Return (X, Y) of the center of cell containing provided text 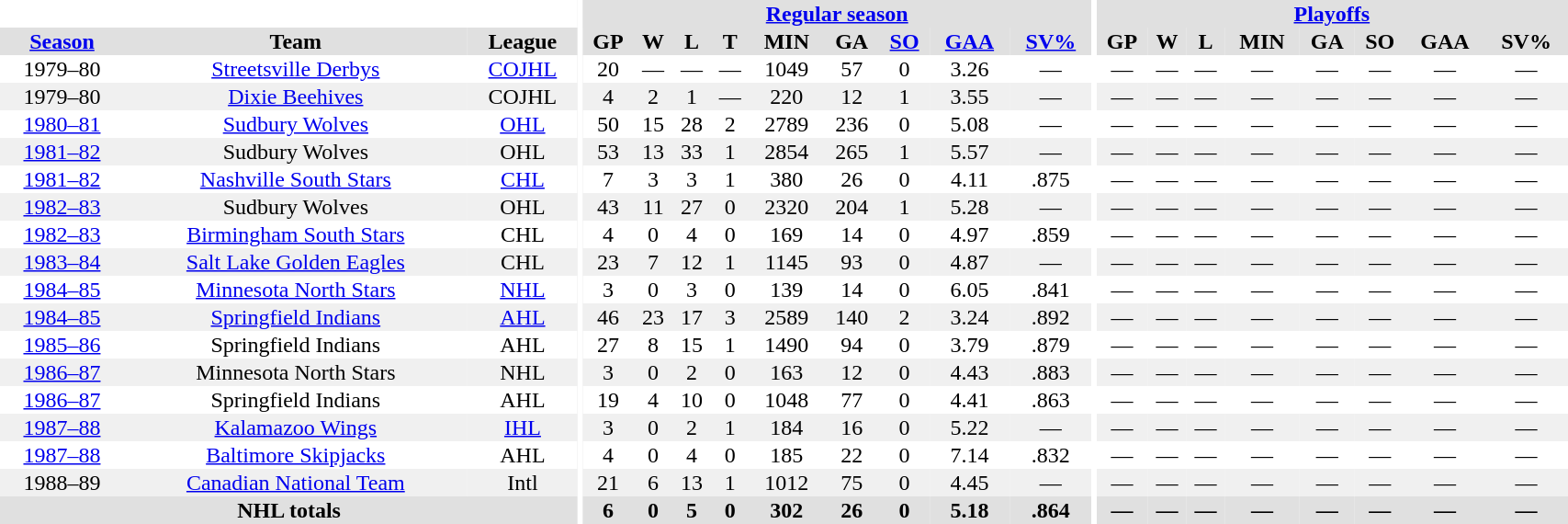
5 (692, 510)
2854 (786, 152)
19 (608, 400)
.875 (1051, 179)
185 (786, 455)
139 (786, 290)
4.87 (970, 262)
Intl (523, 483)
3.79 (970, 345)
.864 (1051, 510)
1980–81 (62, 124)
184 (786, 427)
Birmingham South Stars (296, 234)
1145 (786, 262)
163 (786, 372)
43 (608, 207)
Team (296, 41)
5.57 (970, 152)
.879 (1051, 345)
.859 (1051, 234)
4.11 (970, 179)
33 (692, 152)
4.41 (970, 400)
.841 (1051, 290)
Regular season (838, 14)
IHL (523, 427)
Season (62, 41)
Playoffs (1332, 14)
4.43 (970, 372)
1048 (786, 400)
220 (786, 97)
3.55 (970, 97)
3.26 (970, 69)
5.22 (970, 427)
22 (852, 455)
Dixie Beehives (296, 97)
140 (852, 317)
204 (852, 207)
75 (852, 483)
7.14 (970, 455)
57 (852, 69)
17 (692, 317)
11 (653, 207)
League (523, 41)
50 (608, 124)
94 (852, 345)
5.08 (970, 124)
169 (786, 234)
Streetsville Derbys (296, 69)
302 (786, 510)
Kalamazoo Wings (296, 427)
1985–86 (62, 345)
3.24 (970, 317)
77 (852, 400)
16 (852, 427)
.892 (1051, 317)
53 (608, 152)
.883 (1051, 372)
1012 (786, 483)
4.97 (970, 234)
1049 (786, 69)
Nashville South Stars (296, 179)
NHL totals (288, 510)
5.18 (970, 510)
46 (608, 317)
1490 (786, 345)
20 (608, 69)
8 (653, 345)
28 (692, 124)
236 (852, 124)
Canadian National Team (296, 483)
5.28 (970, 207)
2589 (786, 317)
2789 (786, 124)
93 (852, 262)
4.45 (970, 483)
265 (852, 152)
1983–84 (62, 262)
21 (608, 483)
6.05 (970, 290)
2320 (786, 207)
Salt Lake Golden Eagles (296, 262)
T (730, 41)
.863 (1051, 400)
.832 (1051, 455)
1988–89 (62, 483)
10 (692, 400)
Baltimore Skipjacks (296, 455)
380 (786, 179)
